Output the (x, y) coordinate of the center of the cell containing the given text.  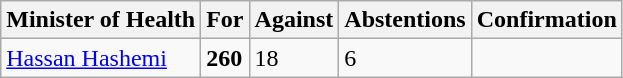
For (225, 20)
260 (225, 58)
Confirmation (546, 20)
Minister of Health (101, 20)
6 (405, 58)
Against (294, 20)
Hassan Hashemi (101, 58)
Abstentions (405, 20)
18 (294, 58)
